Detect which cell encompasses the target text, then output its [X, Y] center coordinate. 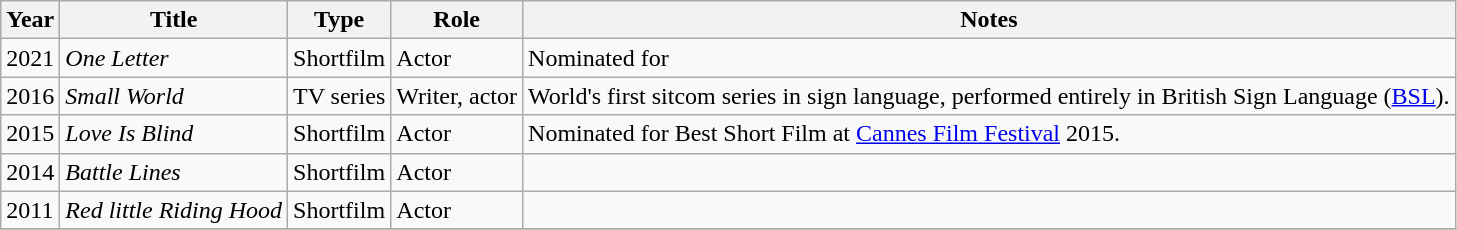
Nominated for [990, 58]
2016 [30, 96]
TV series [340, 96]
Year [30, 20]
2021 [30, 58]
Battle Lines [174, 172]
Writer, actor [457, 96]
Nominated for Best Short Film at Cannes Film Festival 2015. [990, 134]
2015 [30, 134]
World's first sitcom series in sign language, performed entirely in British Sign Language (BSL). [990, 96]
One Letter [174, 58]
Title [174, 20]
2014 [30, 172]
2011 [30, 210]
Notes [990, 20]
Role [457, 20]
Love Is Blind [174, 134]
Red little Riding Hood [174, 210]
Small World [174, 96]
Type [340, 20]
